Return (X, Y) of the center of cell containing provided text 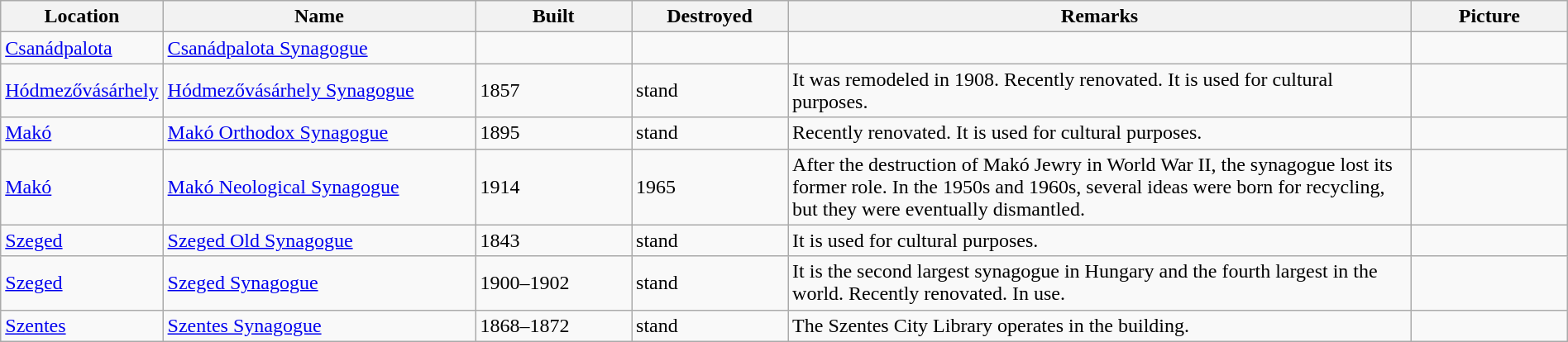
1914 (554, 187)
1895 (554, 133)
Szeged Synagogue (319, 283)
Recently renovated. It is used for cultural purposes. (1100, 133)
It is the second largest synagogue in Hungary and the fourth largest in the world. Recently renovated. In use. (1100, 283)
Location (82, 17)
Szentes Synagogue (319, 325)
It is used for cultural purposes. (1100, 240)
Hódmezővásárhely Synagogue (319, 91)
The Szentes City Library operates in the building. (1100, 325)
Makó Neological Synagogue (319, 187)
It was remodeled in 1908. Recently renovated. It is used for cultural purposes. (1100, 91)
1843 (554, 240)
1868–1872 (554, 325)
1900–1902 (554, 283)
Hódmezővásárhely (82, 91)
Name (319, 17)
Built (554, 17)
Csanádpalota (82, 48)
Picture (1489, 17)
Szentes (82, 325)
Destroyed (710, 17)
Remarks (1100, 17)
Szeged Old Synagogue (319, 240)
1857 (554, 91)
Makó Orthodox Synagogue (319, 133)
1965 (710, 187)
Csanádpalota Synagogue (319, 48)
